Capture the cell that displays the provided text and extract its (x, y) central coordinate. 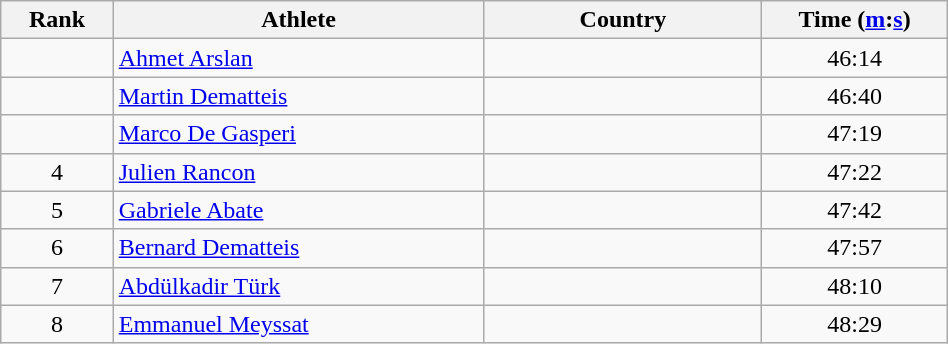
46:14 (854, 58)
7 (57, 286)
8 (57, 324)
Abdülkadir Türk (298, 286)
48:10 (854, 286)
Country (623, 20)
48:29 (854, 324)
Julien Rancon (298, 172)
Ahmet Arslan (298, 58)
Emmanuel Meyssat (298, 324)
Time (m:s) (854, 20)
Marco De Gasperi (298, 134)
46:40 (854, 96)
Rank (57, 20)
47:22 (854, 172)
5 (57, 210)
Martin Dematteis (298, 96)
47:19 (854, 134)
47:42 (854, 210)
Gabriele Abate (298, 210)
6 (57, 248)
Athlete (298, 20)
Bernard Dematteis (298, 248)
4 (57, 172)
47:57 (854, 248)
